Determine the (X, Y) coordinate at the center of the cell enclosing the given text.  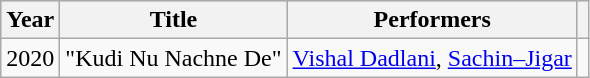
Year (30, 20)
2020 (30, 58)
Performers (432, 20)
Title (174, 20)
"Kudi Nu Nachne De" (174, 58)
Vishal Dadlani, Sachin–Jigar (432, 58)
